From the cell containing the given text, extract its center point as [x, y] coordinate. 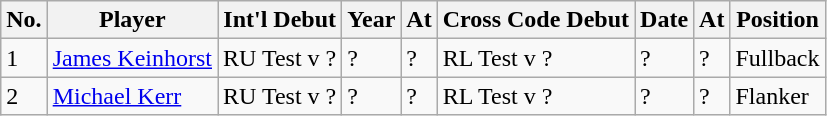
1 [24, 58]
Cross Code Debut [536, 20]
Fullback [778, 58]
Michael Kerr [132, 96]
Year [372, 20]
2 [24, 96]
James Keinhorst [132, 58]
Flanker [778, 96]
Int'l Debut [280, 20]
No. [24, 20]
Player [132, 20]
Position [778, 20]
Date [664, 20]
